Identify which cell holds the provided text, then report its [X, Y] central coordinate. 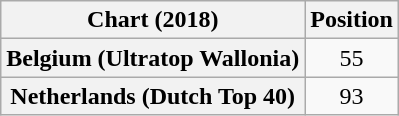
Position [352, 20]
Chart (2018) [153, 20]
93 [352, 96]
Netherlands (Dutch Top 40) [153, 96]
55 [352, 58]
Belgium (Ultratop Wallonia) [153, 58]
